Detect which cell encompasses the target text, then output its [x, y] center coordinate. 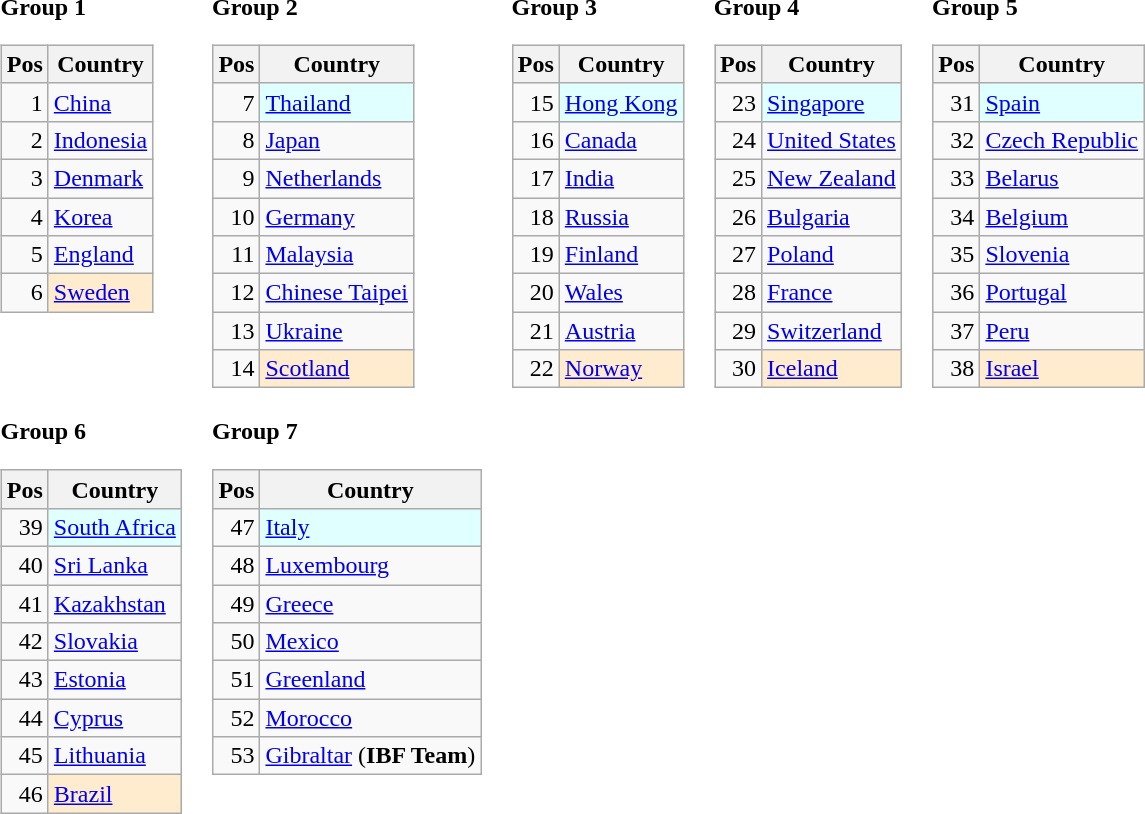
21 [536, 331]
Spain [1062, 102]
Belgium [1062, 217]
32 [956, 140]
Cyprus [114, 718]
Hong Kong [621, 102]
3 [24, 178]
14 [236, 369]
24 [738, 140]
Bulgaria [832, 217]
Wales [621, 293]
China [100, 102]
33 [956, 178]
Russia [621, 217]
Luxembourg [370, 565]
2 [24, 140]
Chinese Taipei [337, 293]
Gibraltar (IBF Team) [370, 756]
Peru [1062, 331]
11 [236, 255]
New Zealand [832, 178]
Scotland [337, 369]
Germany [337, 217]
49 [236, 603]
Czech Republic [1062, 140]
41 [24, 603]
46 [24, 794]
1 [24, 102]
South Africa [114, 527]
9 [236, 178]
Sweden [100, 293]
Kazakhstan [114, 603]
Italy [370, 527]
43 [24, 680]
42 [24, 642]
Mexico [370, 642]
England [100, 255]
Greece [370, 603]
26 [738, 217]
Japan [337, 140]
50 [236, 642]
6 [24, 293]
18 [536, 217]
8 [236, 140]
Slovenia [1062, 255]
15 [536, 102]
Norway [621, 369]
45 [24, 756]
34 [956, 217]
Malaysia [337, 255]
India [621, 178]
20 [536, 293]
44 [24, 718]
36 [956, 293]
Netherlands [337, 178]
27 [738, 255]
13 [236, 331]
52 [236, 718]
Thailand [337, 102]
40 [24, 565]
35 [956, 255]
Iceland [832, 369]
5 [24, 255]
Austria [621, 331]
19 [536, 255]
Finland [621, 255]
22 [536, 369]
Brazil [114, 794]
25 [738, 178]
4 [24, 217]
28 [738, 293]
12 [236, 293]
Switzerland [832, 331]
37 [956, 331]
Singapore [832, 102]
Canada [621, 140]
France [832, 293]
10 [236, 217]
Sri Lanka [114, 565]
Ukraine [337, 331]
30 [738, 369]
Korea [100, 217]
48 [236, 565]
Indonesia [100, 140]
Slovakia [114, 642]
7 [236, 102]
23 [738, 102]
Portugal [1062, 293]
39 [24, 527]
51 [236, 680]
Estonia [114, 680]
Belarus [1062, 178]
United States [832, 140]
Lithuania [114, 756]
Greenland [370, 680]
17 [536, 178]
31 [956, 102]
16 [536, 140]
47 [236, 527]
38 [956, 369]
Morocco [370, 718]
Poland [832, 255]
Israel [1062, 369]
53 [236, 756]
29 [738, 331]
Denmark [100, 178]
